Output the (X, Y) coordinate of the center of the cell containing the given text.  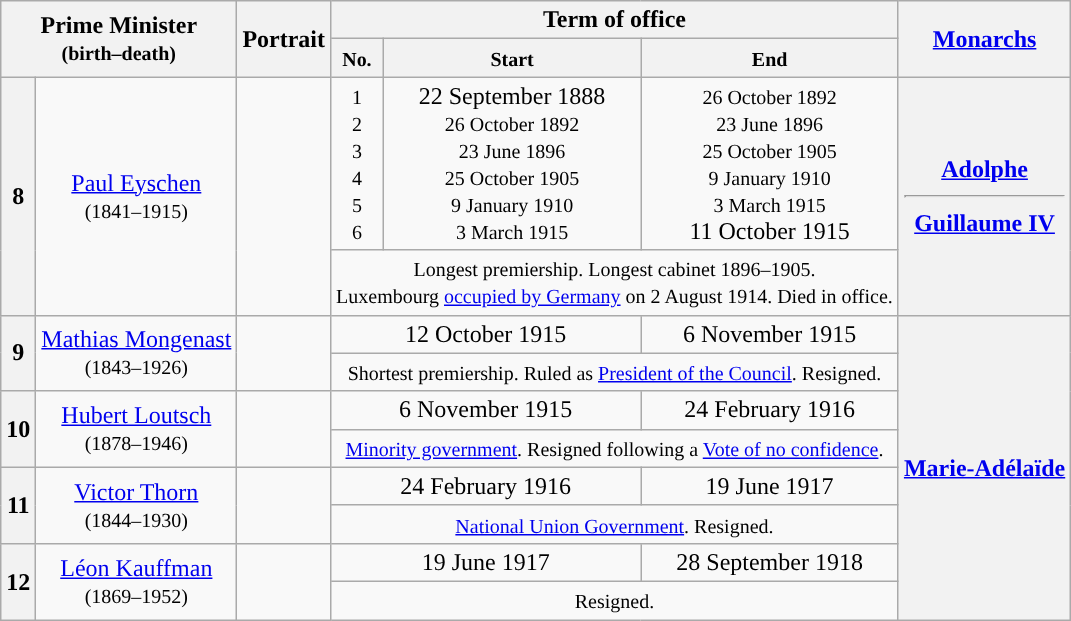
Longest premiership. Longest cabinet 1896–1905.Luxembourg occupied by Germany on 2 August 1914. Died in office. (615, 282)
National Union Government. Resigned. (615, 524)
Portrait (284, 39)
Paul Eyschen(1841–1915) (136, 196)
1 2 3 4 5 6 (358, 164)
22 September 1888 26 October 1892 23 June 1896 25 October 1905 9 January 1910 3 March 1915 (512, 164)
Resigned. (615, 600)
Marie-Adélaïde (984, 467)
No. (358, 58)
Adolphe Guillaume IV (984, 196)
Term of office (615, 20)
26 October 1892 23 June 1896 25 October 1905 9 January 1910 3 March 1915 11 October 1915 (770, 164)
Mathias Mongenast(1843–1926) (136, 353)
12 (18, 581)
Monarchs (984, 39)
End (770, 58)
Start (512, 58)
Prime Minister(birth–death) (119, 39)
Shortest premiership. Ruled as President of the Council. Resigned. (615, 372)
Léon Kauffman(1869–1952) (136, 581)
Hubert Loutsch(1878–1946) (136, 429)
28 September 1918 (770, 562)
12 October 1915 (486, 334)
11 (18, 505)
8 (18, 196)
9 (18, 353)
10 (18, 429)
Minority government. Resigned following a Vote of no confidence. (615, 448)
Victor Thorn(1844–1930) (136, 505)
